Provide the [X, Y] coordinate of the cell's center where the given text is located.  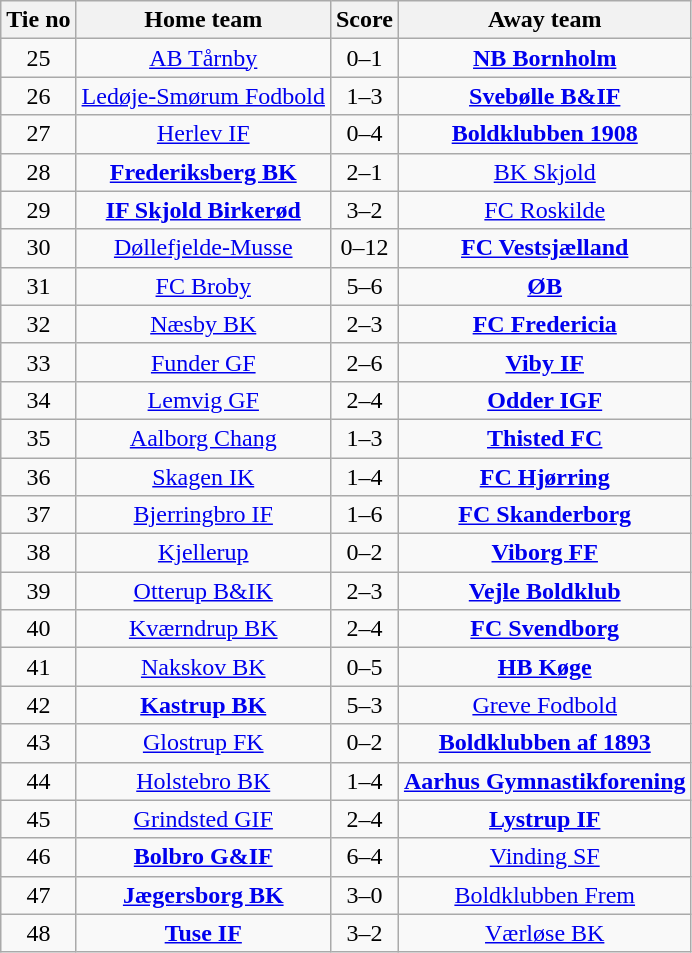
Kastrup BK [203, 705]
Herlev IF [203, 134]
Lystrup IF [544, 819]
43 [38, 743]
1–6 [364, 515]
Greve Fodbold [544, 705]
FC Roskilde [544, 210]
Døllefjelde-Musse [203, 248]
FC Vestsjælland [544, 248]
41 [38, 667]
37 [38, 515]
0–1 [364, 58]
AB Tårnby [203, 58]
48 [38, 933]
Boldklubben Frem [544, 895]
45 [38, 819]
BK Skjold [544, 172]
Boldklubben af 1893 [544, 743]
46 [38, 857]
0–12 [364, 248]
Score [364, 20]
Viby IF [544, 362]
29 [38, 210]
39 [38, 591]
Nakskov BK [203, 667]
FC Fredericia [544, 324]
44 [38, 781]
Skagen IK [203, 477]
HB Køge [544, 667]
Viborg FF [544, 553]
Svebølle B&IF [544, 96]
2–1 [364, 172]
Vejle Boldklub [544, 591]
35 [38, 438]
6–4 [364, 857]
33 [38, 362]
40 [38, 629]
3–0 [364, 895]
NB Bornholm [544, 58]
Glostrup FK [203, 743]
31 [38, 286]
2–6 [364, 362]
Frederiksberg BK [203, 172]
Bolbro G&IF [203, 857]
30 [38, 248]
Aarhus Gymnastikforening [544, 781]
Tuse IF [203, 933]
26 [38, 96]
Vinding SF [544, 857]
Kværndrup BK [203, 629]
42 [38, 705]
0–5 [364, 667]
5–3 [364, 705]
0–4 [364, 134]
28 [38, 172]
Bjerringbro IF [203, 515]
Otterup B&IK [203, 591]
Aalborg Chang [203, 438]
Kjellerup [203, 553]
ØB [544, 286]
5–6 [364, 286]
Thisted FC [544, 438]
47 [38, 895]
25 [38, 58]
32 [38, 324]
Home team [203, 20]
Ledøje-Smørum Fodbold [203, 96]
Lemvig GF [203, 400]
Næsby BK [203, 324]
34 [38, 400]
38 [38, 553]
Tie no [38, 20]
Away team [544, 20]
Grindsted GIF [203, 819]
FC Broby [203, 286]
Værløse BK [544, 933]
Boldklubben 1908 [544, 134]
Jægersborg BK [203, 895]
Funder GF [203, 362]
36 [38, 477]
FC Skanderborg [544, 515]
Holstebro BK [203, 781]
27 [38, 134]
IF Skjold Birkerød [203, 210]
FC Svendborg [544, 629]
FC Hjørring [544, 477]
Odder IGF [544, 400]
